Scan for the cell matching the given text and deliver its [X, Y] coordinate at center. 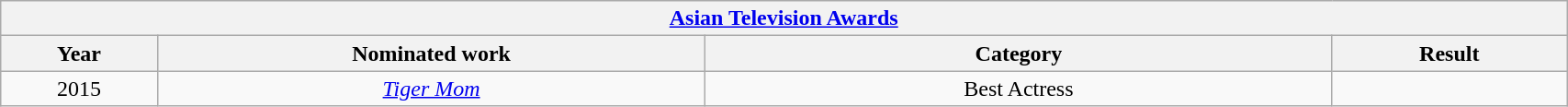
Result [1450, 53]
Year [79, 53]
Tiger Mom [432, 89]
Category [1019, 53]
Nominated work [432, 53]
Asian Television Awards [784, 18]
Best Actress [1019, 89]
2015 [79, 89]
